Provide the [X, Y] coordinate of the cell's center where the given text is located.  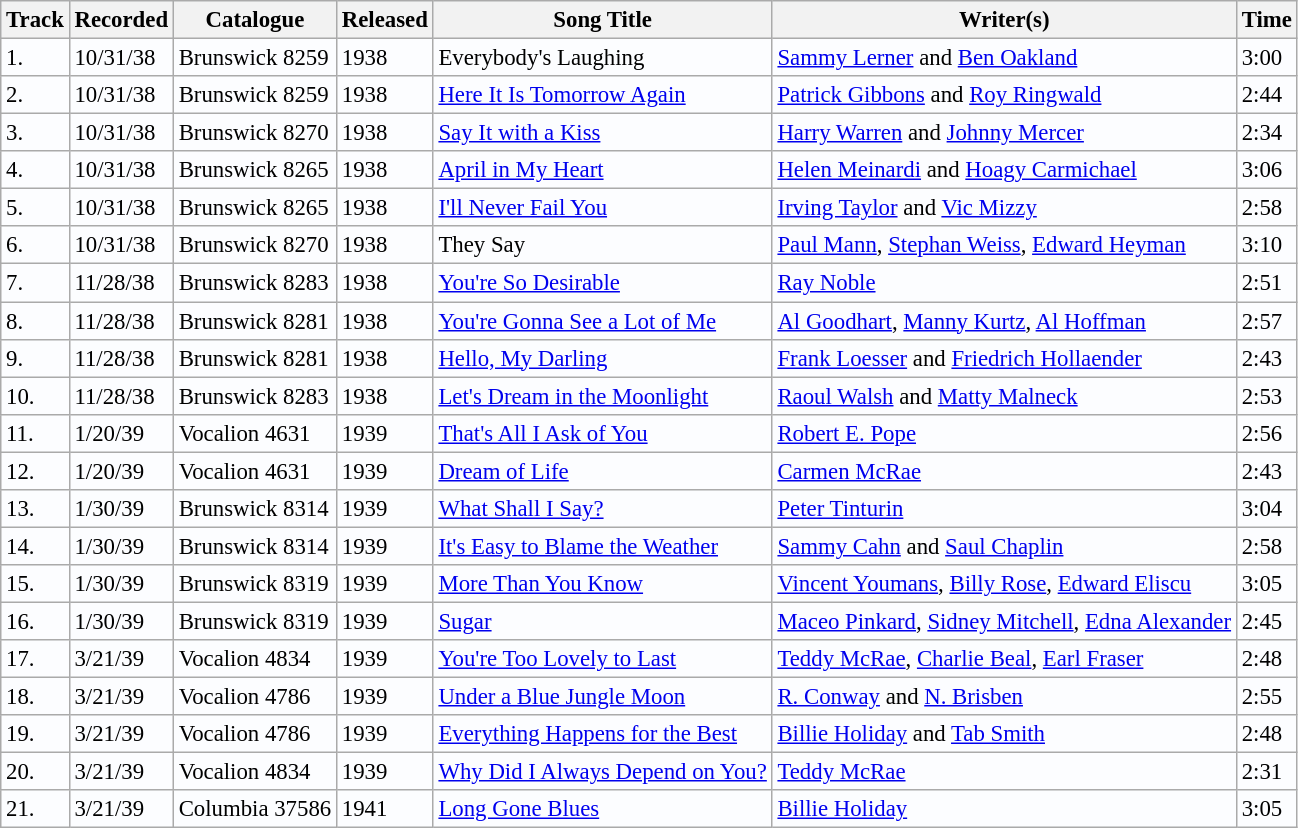
3. [35, 133]
8. [35, 321]
Everything Happens for the Best [602, 734]
Long Gone Blues [602, 809]
2. [35, 95]
What Shall I Say? [602, 509]
Teddy McRae, Charlie Beal, Earl Fraser [1004, 659]
Released [384, 20]
1. [35, 58]
15. [35, 584]
Helen Meinardi and Hoagy Carmichael [1004, 170]
You're Gonna See a Lot of Me [602, 321]
Sugar [602, 621]
R. Conway and N. Brisben [1004, 697]
Ray Noble [1004, 283]
Teddy McRae [1004, 772]
20. [35, 772]
Recorded [121, 20]
Maceo Pinkard, Sidney Mitchell, Edna Alexander [1004, 621]
Billie Holiday [1004, 809]
Irving Taylor and Vic Mizzy [1004, 208]
Carmen McRae [1004, 471]
3:06 [1266, 170]
3:10 [1266, 245]
Patrick Gibbons and Roy Ringwald [1004, 95]
9. [35, 358]
Vincent Youmans, Billy Rose, Edward Eliscu [1004, 584]
Billie Holiday and Tab Smith [1004, 734]
Dream of Life [602, 471]
2:34 [1266, 133]
Track [35, 20]
18. [35, 697]
2:44 [1266, 95]
4. [35, 170]
Time [1266, 20]
I'll Never Fail You [602, 208]
It's Easy to Blame the Weather [602, 546]
2:31 [1266, 772]
11. [35, 433]
2:45 [1266, 621]
Say It with a Kiss [602, 133]
That's All I Ask of You [602, 433]
Paul Mann, Stephan Weiss, Edward Heyman [1004, 245]
April in My Heart [602, 170]
Raoul Walsh and Matty Malneck [1004, 396]
More Than You Know [602, 584]
Al Goodhart, Manny Kurtz, Al Hoffman [1004, 321]
5. [35, 208]
Here It Is Tomorrow Again [602, 95]
6. [35, 245]
Frank Loesser and Friedrich Hollaender [1004, 358]
3:00 [1266, 58]
2:51 [1266, 283]
21. [35, 809]
2:53 [1266, 396]
Columbia 37586 [254, 809]
You're Too Lovely to Last [602, 659]
2:57 [1266, 321]
Peter Tinturin [1004, 509]
14. [35, 546]
Sammy Lerner and Ben Oakland [1004, 58]
Under a Blue Jungle Moon [602, 697]
1941 [384, 809]
Why Did I Always Depend on You? [602, 772]
Let's Dream in the Moonlight [602, 396]
2:56 [1266, 433]
Catalogue [254, 20]
10. [35, 396]
Hello, My Darling [602, 358]
Harry Warren and Johnny Mercer [1004, 133]
7. [35, 283]
They Say [602, 245]
Writer(s) [1004, 20]
You're So Desirable [602, 283]
Sammy Cahn and Saul Chaplin [1004, 546]
17. [35, 659]
Robert E. Pope [1004, 433]
13. [35, 509]
12. [35, 471]
Everybody's Laughing [602, 58]
Song Title [602, 20]
19. [35, 734]
2:55 [1266, 697]
3:04 [1266, 509]
16. [35, 621]
